Extract the (X, Y) coordinate from the center of the cell holding the provided text.  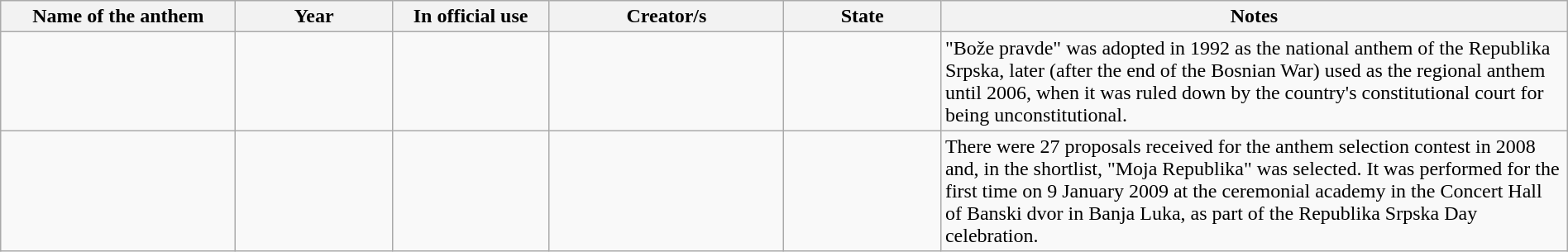
State (862, 17)
Notes (1254, 17)
Creator/s (667, 17)
Year (314, 17)
Name of the anthem (118, 17)
In official use (470, 17)
